Search for the cell housing the specified text and yield its [x, y] center coordinate. 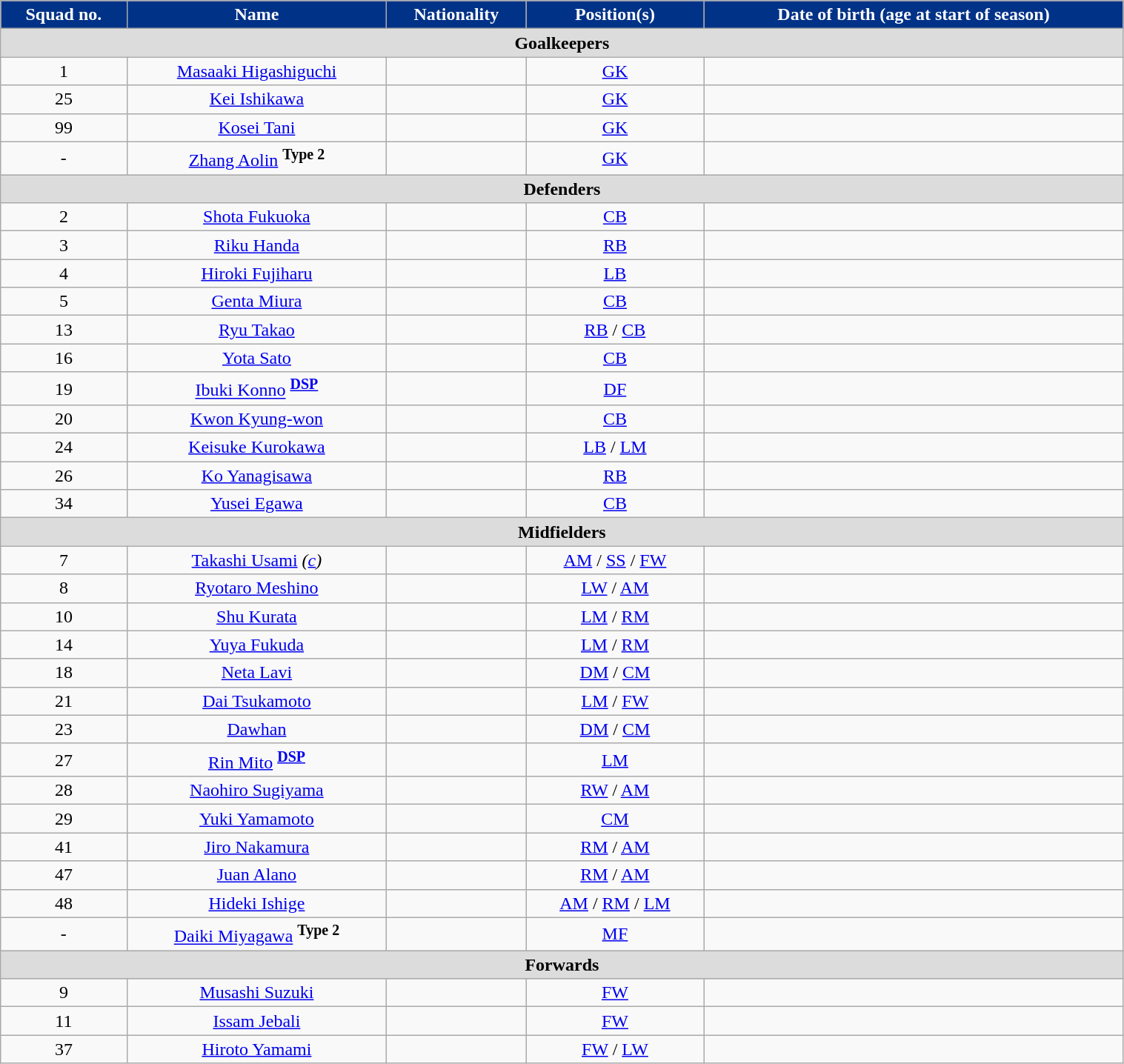
Shota Fukuoka [256, 217]
Zhang Aolin Type 2 [256, 159]
48 [64, 903]
Yuki Yamamoto [256, 819]
LM / FW [615, 701]
Yusei Egawa [256, 504]
Shu Kurata [256, 616]
Dawhan [256, 729]
99 [64, 127]
Date of birth (age at start of season) [914, 15]
AM / RM / LM [615, 903]
Ryotaro Meshino [256, 588]
Hiroki Fujiharu [256, 273]
Ibuki Konno DSP [256, 388]
Masaaki Higashiguchi [256, 71]
24 [64, 448]
Ko Yanagisawa [256, 476]
10 [64, 616]
Rin Mito DSP [256, 760]
11 [64, 1021]
MF [615, 934]
18 [64, 673]
Juan Alano [256, 875]
Ryu Takao [256, 330]
CM [615, 819]
Position(s) [615, 15]
DF [615, 388]
20 [64, 419]
Nationality [456, 15]
25 [64, 99]
AM / SS / FW [615, 560]
3 [64, 245]
47 [64, 875]
21 [64, 701]
34 [64, 504]
37 [64, 1049]
RW / AM [615, 791]
Takashi Usami (c) [256, 560]
27 [64, 760]
Dai Tsukamoto [256, 701]
Forwards [562, 965]
5 [64, 302]
14 [64, 645]
LB / LM [615, 448]
LM [615, 760]
2 [64, 217]
LW / AM [615, 588]
1 [64, 71]
Neta Lavi [256, 673]
13 [64, 330]
Name [256, 15]
7 [64, 560]
Yota Sato [256, 358]
Jiro Nakamura [256, 847]
Daiki Miyagawa Type 2 [256, 934]
29 [64, 819]
Defenders [562, 189]
Genta Miura [256, 302]
41 [64, 847]
RB / CB [615, 330]
28 [64, 791]
Kwon Kyung-won [256, 419]
4 [64, 273]
9 [64, 993]
Goalkeepers [562, 43]
26 [64, 476]
Keisuke Kurokawa [256, 448]
Hideki Ishige [256, 903]
Squad no. [64, 15]
Midfielders [562, 532]
Yuya Fukuda [256, 645]
23 [64, 729]
Kosei Tani [256, 127]
Riku Handa [256, 245]
19 [64, 388]
FW / LW [615, 1049]
Naohiro Sugiyama [256, 791]
Musashi Suzuki [256, 993]
LB [615, 273]
16 [64, 358]
Kei Ishikawa [256, 99]
Issam Jebali [256, 1021]
Hiroto Yamami [256, 1049]
8 [64, 588]
